Find where the given text appears and provide that cell's center as [x, y] coordinate. 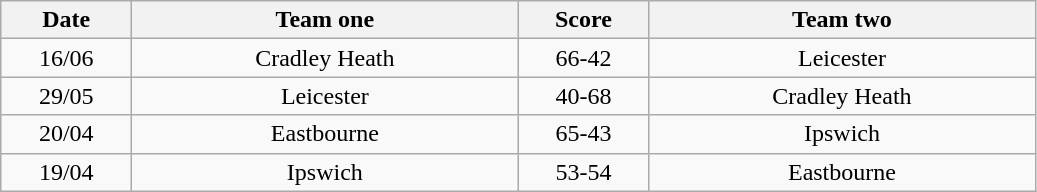
16/06 [66, 58]
66-42 [584, 58]
53-54 [584, 172]
Score [584, 20]
20/04 [66, 134]
Team two [842, 20]
Date [66, 20]
19/04 [66, 172]
40-68 [584, 96]
65-43 [584, 134]
Team one [325, 20]
29/05 [66, 96]
